Search for the cell housing the specified text and yield its (x, y) center coordinate. 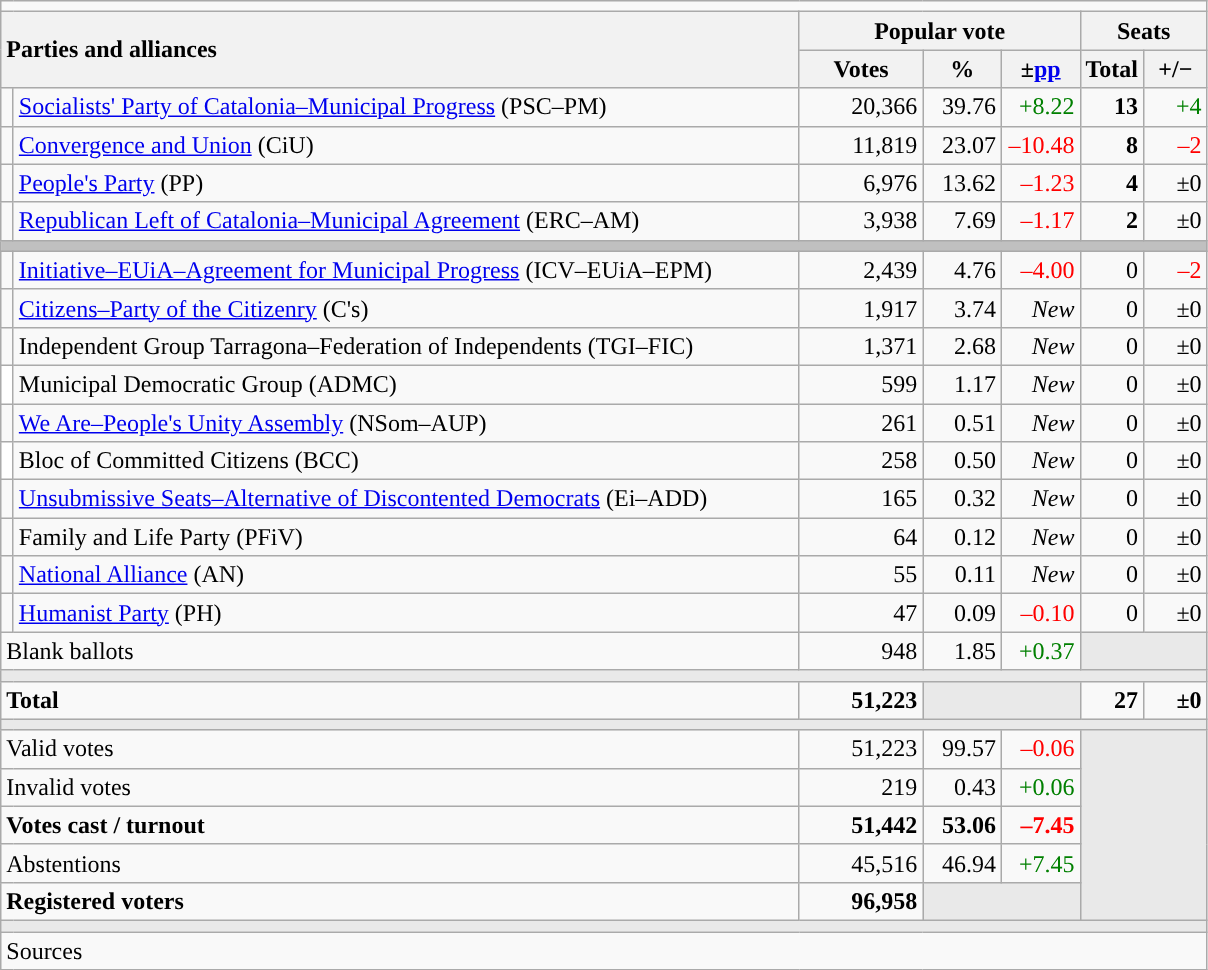
Initiative–EUiA–Agreement for Municipal Progress (ICV–EUiA–EPM) (406, 270)
3,938 (861, 221)
Seats (1144, 31)
Republican Left of Catalonia–Municipal Agreement (ERC–AM) (406, 221)
4 (1112, 183)
–0.06 (1040, 749)
20,366 (861, 107)
0.50 (962, 461)
1.17 (962, 384)
47 (861, 613)
Votes (861, 69)
13 (1112, 107)
+8.22 (1040, 107)
0.51 (962, 423)
Citizens–Party of the Citizenry (C's) (406, 308)
±pp (1040, 69)
45,516 (861, 863)
0.09 (962, 613)
64 (861, 537)
13.62 (962, 183)
1,917 (861, 308)
People's Party (PP) (406, 183)
Family and Life Party (PFiV) (406, 537)
+7.45 (1040, 863)
3.74 (962, 308)
46.94 (962, 863)
Independent Group Tarragona–Federation of Independents (TGI–FIC) (406, 346)
Municipal Democratic Group (ADMC) (406, 384)
Parties and alliances (400, 50)
165 (861, 499)
Blank ballots (400, 651)
1.85 (962, 651)
2.68 (962, 346)
National Alliance (AN) (406, 575)
+0.06 (1040, 787)
Popular vote (940, 31)
Abstentions (400, 863)
Valid votes (400, 749)
51,442 (861, 825)
599 (861, 384)
Bloc of Committed Citizens (BCC) (406, 461)
0.43 (962, 787)
11,819 (861, 145)
% (962, 69)
96,958 (861, 901)
–10.48 (1040, 145)
Convergence and Union (CiU) (406, 145)
948 (861, 651)
We Are–People's Unity Assembly (NSom–AUP) (406, 423)
–0.10 (1040, 613)
258 (861, 461)
–4.00 (1040, 270)
6,976 (861, 183)
Humanist Party (PH) (406, 613)
Registered voters (400, 901)
4.76 (962, 270)
+4 (1176, 107)
99.57 (962, 749)
0.11 (962, 575)
+/− (1176, 69)
Sources (604, 951)
7.69 (962, 221)
1,371 (861, 346)
23.07 (962, 145)
Votes cast / turnout (400, 825)
39.76 (962, 107)
27 (1112, 700)
Unsubmissive Seats–Alternative of Discontented Democrats (Ei–ADD) (406, 499)
Invalid votes (400, 787)
219 (861, 787)
0.12 (962, 537)
–7.45 (1040, 825)
55 (861, 575)
–1.17 (1040, 221)
8 (1112, 145)
2,439 (861, 270)
–1.23 (1040, 183)
0.32 (962, 499)
261 (861, 423)
53.06 (962, 825)
Socialists' Party of Catalonia–Municipal Progress (PSC–PM) (406, 107)
2 (1112, 221)
+0.37 (1040, 651)
